For the text-containing cell, return its midpoint in [X, Y] coordinate format. 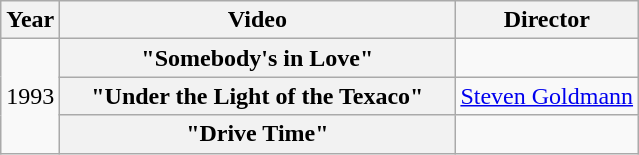
Steven Goldmann [547, 96]
1993 [30, 96]
"Drive Time" [258, 134]
Year [30, 20]
Director [547, 20]
"Under the Light of the Texaco" [258, 96]
Video [258, 20]
"Somebody's in Love" [258, 58]
